Search for the cell housing the specified text and yield its (X, Y) center coordinate. 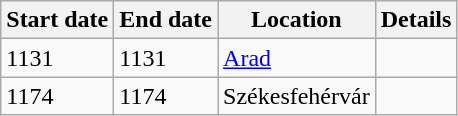
Arad (297, 58)
End date (166, 20)
Location (297, 20)
Székesfehérvár (297, 96)
Start date (58, 20)
Details (416, 20)
